Locate the cell with the specified text and output its [x, y] center coordinate. 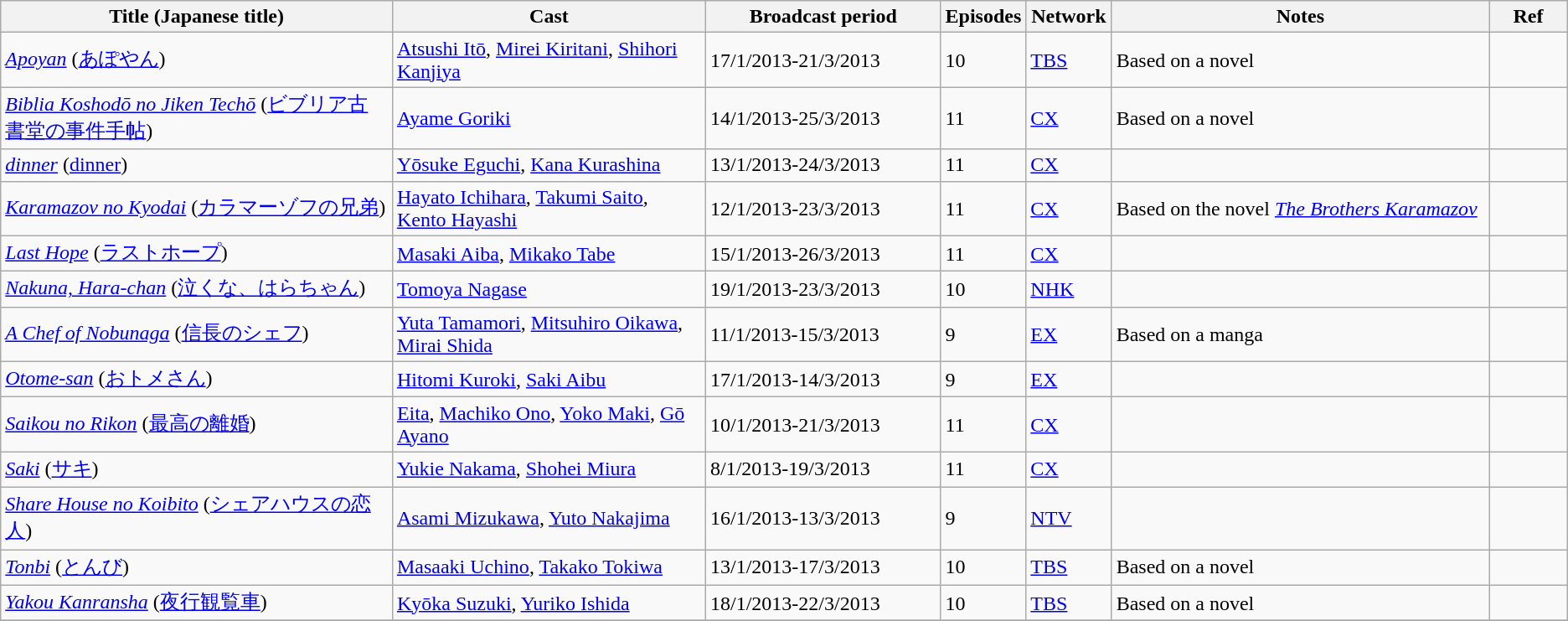
Based on the novel The Brothers Karamazov [1300, 208]
Notes [1300, 17]
Hayato Ichihara, Takumi Saito, Kento Hayashi [549, 208]
Yakou Kanransha (夜行観覧車) [197, 603]
10/1/2013-21/3/2013 [823, 424]
Last Hope (ラストホープ) [197, 253]
Asami Mizukawa, Yuto Nakajima [549, 518]
15/1/2013-26/3/2013 [823, 253]
19/1/2013-23/3/2013 [823, 290]
13/1/2013-17/3/2013 [823, 568]
Kyōka Suzuki, Yuriko Ishida [549, 603]
Broadcast period [823, 17]
Apoyan (あぽやん) [197, 60]
Tomoya Nagase [549, 290]
16/1/2013-13/3/2013 [823, 518]
Atsushi Itō, Mirei Kiritani, Shihori Kanjiya [549, 60]
Yukie Nakama, Shohei Miura [549, 469]
Otome-san (おトメさん) [197, 379]
Eita, Machiko Ono, Yoko Maki, Gō Ayano [549, 424]
Episodes [983, 17]
Title (Japanese title) [197, 17]
13/1/2013-24/3/2013 [823, 165]
Share House no Koibito (シェアハウスの恋人) [197, 518]
Ayame Goriki [549, 118]
17/1/2013-14/3/2013 [823, 379]
18/1/2013-22/3/2013 [823, 603]
NHK [1069, 290]
Hitomi Kuroki, Saki Aibu [549, 379]
14/1/2013-25/3/2013 [823, 118]
Network [1069, 17]
Saki (サキ) [197, 469]
Yuta Tamamori, Mitsuhiro Oikawa, Mirai Shida [549, 334]
Masaki Aiba, Mikako Tabe [549, 253]
11/1/2013-15/3/2013 [823, 334]
Cast [549, 17]
Saikou no Rikon (最高の離婚) [197, 424]
Tonbi (とんび) [197, 568]
Yōsuke Eguchi, Kana Kurashina [549, 165]
Masaaki Uchino, Takako Tokiwa [549, 568]
12/1/2013-23/3/2013 [823, 208]
NTV [1069, 518]
dinner (dinner) [197, 165]
A Chef of Nobunaga (信長のシェフ) [197, 334]
Biblia Koshodō no Jiken Techō (ビブリア古書堂の事件手帖) [197, 118]
Ref [1529, 17]
8/1/2013-19/3/2013 [823, 469]
Karamazov no Kyodai (カラマーゾフの兄弟) [197, 208]
Based on a manga [1300, 334]
Nakuna, Hara-chan (泣くな、はらちゃん) [197, 290]
17/1/2013-21/3/2013 [823, 60]
